Search for the cell housing the specified text and yield its [X, Y] center coordinate. 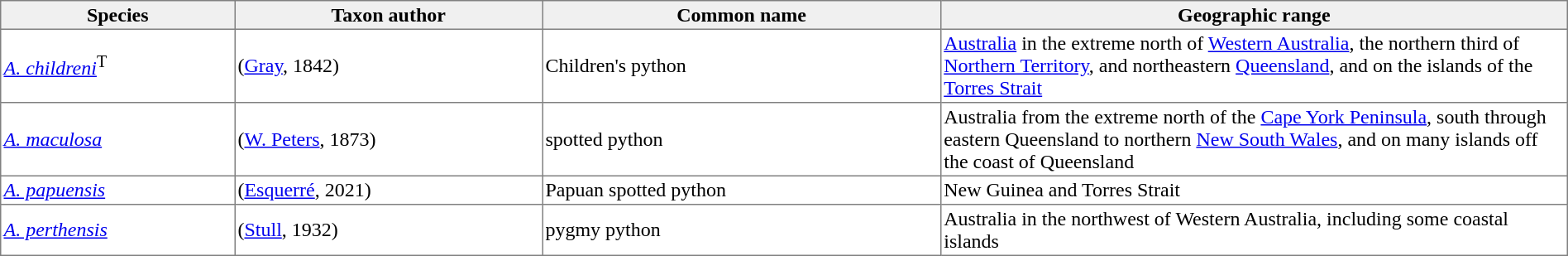
New Guinea and Torres Strait [1254, 190]
Common name [742, 15]
(Stull, 1932) [389, 230]
pygmy python [742, 230]
Taxon author [389, 15]
A. papuensis [117, 190]
Papuan spotted python [742, 190]
A. maculosa [117, 139]
Australia in the northwest of Western Australia, including some coastal islands [1254, 230]
(Esquerré, 2021) [389, 190]
A. perthensis [117, 230]
(W. Peters, 1873) [389, 139]
Species [117, 15]
Children's python [742, 65]
Geographic range [1254, 15]
(Gray, 1842) [389, 65]
A. childreniT [117, 65]
spotted python [742, 139]
